Search for the cell housing the specified text and yield its (x, y) center coordinate. 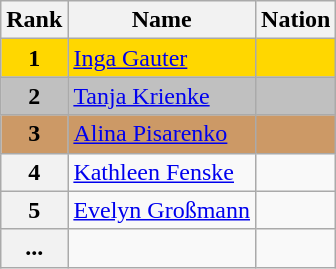
1 (34, 58)
Evelyn Großmann (162, 210)
Inga Gauter (162, 58)
Rank (34, 20)
4 (34, 172)
Name (162, 20)
Nation (296, 20)
3 (34, 134)
Alina Pisarenko (162, 134)
Tanja Krienke (162, 96)
2 (34, 96)
... (34, 248)
Kathleen Fenske (162, 172)
5 (34, 210)
